Return [X, Y] of the center of cell containing provided text 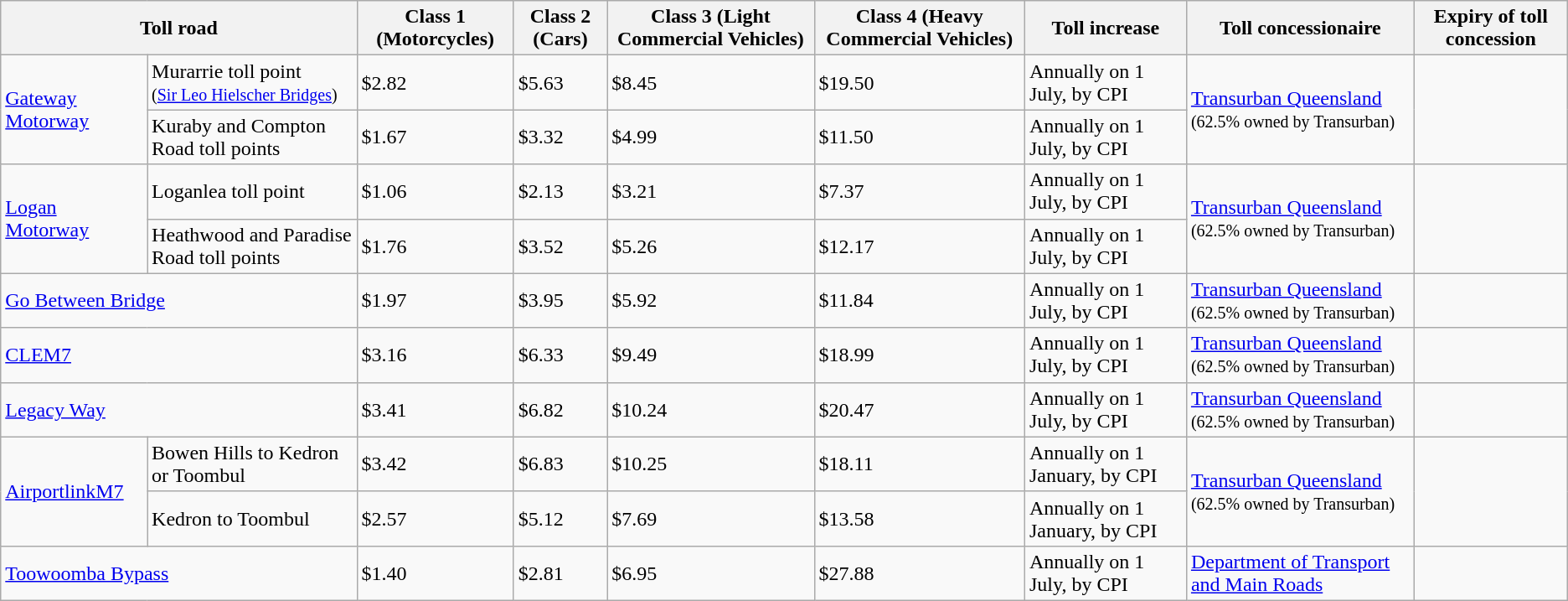
Go Between Bridge [179, 300]
$1.67 [436, 137]
$11.84 [920, 300]
AirportlinkM7 [74, 491]
$5.12 [560, 518]
$9.49 [710, 355]
$5.63 [560, 82]
$10.24 [710, 409]
$19.50 [920, 82]
$18.99 [920, 355]
$27.88 [920, 573]
Toowoomba Bypass [179, 573]
Department of Transport and Main Roads [1300, 573]
Gateway Motorway [74, 110]
$12.17 [920, 246]
$4.99 [710, 137]
$13.58 [920, 518]
Logan Motorway [74, 219]
$6.95 [710, 573]
$1.06 [436, 191]
$1.97 [436, 300]
Loganlea toll point [252, 191]
Bowen Hills to Kedron or Toombul [252, 464]
$7.69 [710, 518]
$20.47 [920, 409]
$3.95 [560, 300]
CLEM7 [179, 355]
Toll concessionaire [1300, 28]
Expiry of toll concession [1491, 28]
Kuraby and Compton Road toll points [252, 137]
$6.82 [560, 409]
Murarrie toll point(Sir Leo Hielscher Bridges) [252, 82]
$2.81 [560, 573]
$5.92 [710, 300]
Class 4 (Heavy Commercial Vehicles) [920, 28]
$2.57 [436, 518]
$3.16 [436, 355]
Legacy Way [179, 409]
$5.26 [710, 246]
Kedron to Toombul [252, 518]
$1.76 [436, 246]
$6.83 [560, 464]
$11.50 [920, 137]
$8.45 [710, 82]
Class 3 (Light Commercial Vehicles) [710, 28]
$2.82 [436, 82]
$7.37 [920, 191]
$3.52 [560, 246]
Class 1 (Motorcycles) [436, 28]
$2.13 [560, 191]
$3.32 [560, 137]
$3.21 [710, 191]
$18.11 [920, 464]
$1.40 [436, 573]
Toll increase [1106, 28]
$3.41 [436, 409]
Heathwood and Paradise Road toll points [252, 246]
$10.25 [710, 464]
$3.42 [436, 464]
Toll road [179, 28]
$6.33 [560, 355]
Class 2 (Cars) [560, 28]
